Return the [X, Y] coordinate for the center point of the cell that contains the specified text.  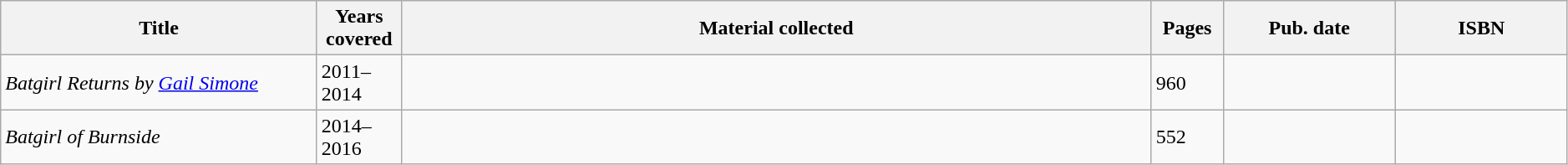
ISBN [1481, 28]
552 [1187, 137]
Batgirl Returns by Gail Simone [159, 82]
Pages [1187, 28]
Title [159, 28]
2011–2014 [359, 82]
Years covered [359, 28]
Material collected [776, 28]
Batgirl of Burnside [159, 137]
Pub. date [1309, 28]
2014–2016 [359, 137]
960 [1187, 82]
